Capture the cell that displays the provided text and extract its [X, Y] central coordinate. 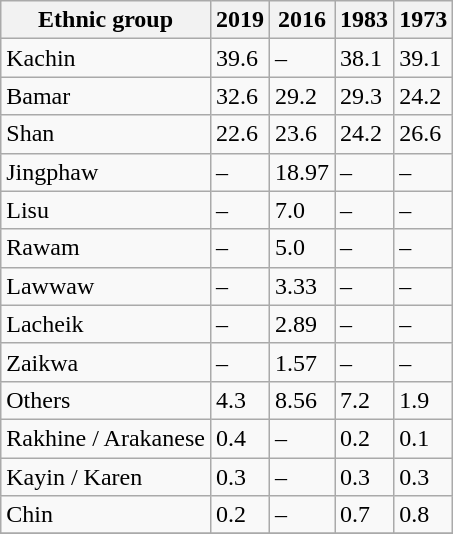
Kayin / Karen [106, 477]
1983 [364, 20]
0.7 [364, 515]
Shan [106, 134]
Rawam [106, 248]
Lacheik [106, 324]
Zaikwa [106, 362]
26.6 [424, 134]
1.57 [302, 362]
Bamar [106, 96]
Others [106, 400]
Rakhine / Arakanese [106, 438]
5.0 [302, 248]
Lawwaw [106, 286]
0.8 [424, 515]
23.6 [302, 134]
7.0 [302, 210]
2016 [302, 20]
38.1 [364, 58]
32.6 [240, 96]
Jingphaw [106, 172]
39.1 [424, 58]
29.3 [364, 96]
1973 [424, 20]
4.3 [240, 400]
22.6 [240, 134]
7.2 [364, 400]
0.4 [240, 438]
0.1 [424, 438]
1.9 [424, 400]
3.33 [302, 286]
Ethnic group [106, 20]
2.89 [302, 324]
Chin [106, 515]
2019 [240, 20]
8.56 [302, 400]
18.97 [302, 172]
29.2 [302, 96]
Lisu [106, 210]
39.6 [240, 58]
Kachin [106, 58]
